Scan for the cell matching the given text and deliver its [x, y] coordinate at center. 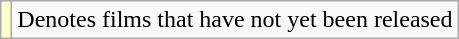
Denotes films that have not yet been released [235, 20]
